Provide the [X, Y] coordinate of the cell's center where the given text is located.  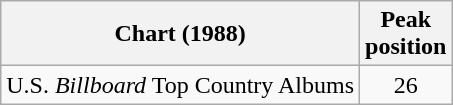
Chart (1988) [180, 34]
26 [406, 85]
U.S. Billboard Top Country Albums [180, 85]
Peakposition [406, 34]
